For the text-containing cell, return its midpoint in (X, Y) coordinate format. 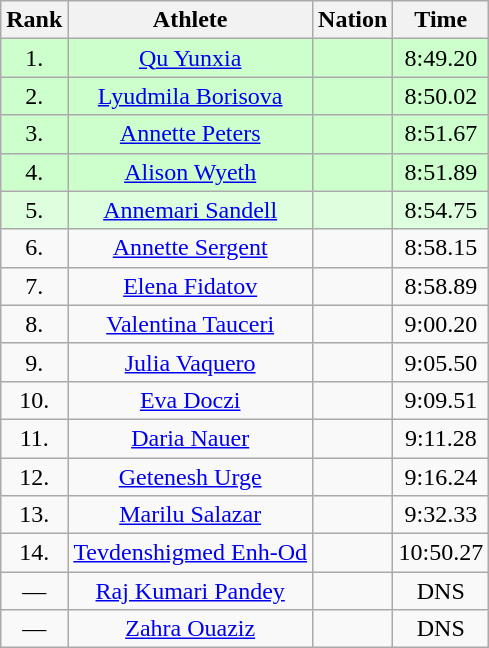
Qu Yunxia (190, 58)
9:32.33 (441, 515)
Valentina Tauceri (190, 324)
8:58.15 (441, 248)
9:16.24 (441, 477)
9:05.50 (441, 362)
Time (441, 20)
12. (34, 477)
10:50.27 (441, 553)
4. (34, 172)
5. (34, 210)
Eva Doczi (190, 400)
Daria Nauer (190, 438)
8:51.89 (441, 172)
Annette Peters (190, 134)
Marilu Salazar (190, 515)
14. (34, 553)
Elena Fidatov (190, 286)
6. (34, 248)
Rank (34, 20)
Nation (353, 20)
Alison Wyeth (190, 172)
9:00.20 (441, 324)
8. (34, 324)
8:54.75 (441, 210)
Annette Sergent (190, 248)
9:11.28 (441, 438)
Athlete (190, 20)
2. (34, 96)
1. (34, 58)
13. (34, 515)
8:49.20 (441, 58)
Raj Kumari Pandey (190, 591)
8:50.02 (441, 96)
Julia Vaquero (190, 362)
Annemari Sandell (190, 210)
7. (34, 286)
10. (34, 400)
8:51.67 (441, 134)
11. (34, 438)
Zahra Ouaziz (190, 629)
Getenesh Urge (190, 477)
3. (34, 134)
9. (34, 362)
8:58.89 (441, 286)
9:09.51 (441, 400)
Lyudmila Borisova (190, 96)
Tevdenshigmed Enh-Od (190, 553)
